For the text-containing cell, return its midpoint in [x, y] coordinate format. 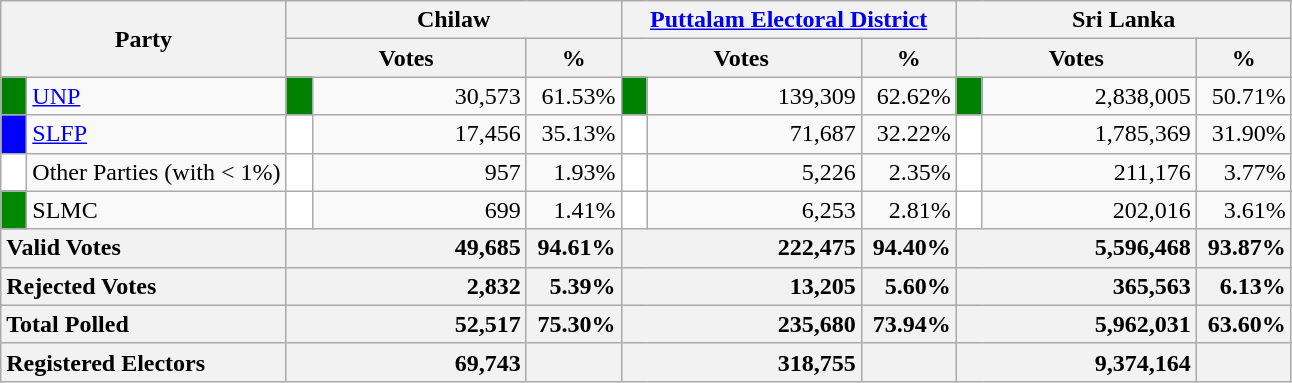
Other Parties (with < 1%) [156, 172]
5.39% [574, 286]
235,680 [741, 324]
30,573 [419, 96]
3.77% [1244, 172]
1.41% [574, 210]
Puttalam Electoral District [788, 20]
699 [419, 210]
1.93% [574, 172]
SLFP [156, 134]
Total Polled [144, 324]
2.35% [908, 172]
5,596,468 [1076, 248]
94.40% [908, 248]
2.81% [908, 210]
73.94% [908, 324]
63.60% [1244, 324]
Rejected Votes [144, 286]
61.53% [574, 96]
211,176 [1089, 172]
5,226 [754, 172]
9,374,164 [1076, 362]
SLMC [156, 210]
49,685 [406, 248]
3.61% [1244, 210]
31.90% [1244, 134]
Registered Electors [144, 362]
5.60% [908, 286]
957 [419, 172]
365,563 [1076, 286]
52,517 [406, 324]
35.13% [574, 134]
93.87% [1244, 248]
75.30% [574, 324]
318,755 [741, 362]
2,838,005 [1089, 96]
32.22% [908, 134]
139,309 [754, 96]
71,687 [754, 134]
2,832 [406, 286]
6.13% [1244, 286]
69,743 [406, 362]
62.62% [908, 96]
Chilaw [454, 20]
50.71% [1244, 96]
Sri Lanka [1124, 20]
Valid Votes [144, 248]
202,016 [1089, 210]
5,962,031 [1076, 324]
13,205 [741, 286]
17,456 [419, 134]
UNP [156, 96]
Party [144, 39]
222,475 [741, 248]
1,785,369 [1089, 134]
6,253 [754, 210]
94.61% [574, 248]
